Provide the [x, y] coordinate of the cell's center where the given text is located.  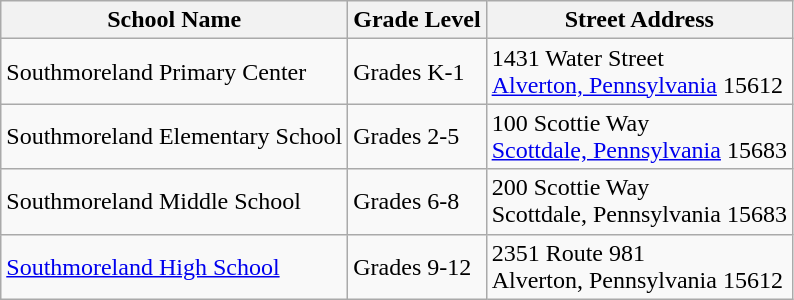
Grades K-1 [417, 72]
Grades 2-5 [417, 136]
100 Scottie WayScottdale, Pennsylvania 15683 [639, 136]
2351 Route 981Alverton, Pennsylvania 15612 [639, 266]
Grade Level [417, 20]
200 Scottie WayScottdale, Pennsylvania 15683 [639, 202]
Southmoreland High School [174, 266]
Street Address [639, 20]
Grades 9-12 [417, 266]
School Name [174, 20]
Southmoreland Primary Center [174, 72]
Grades 6-8 [417, 202]
Southmoreland Middle School [174, 202]
1431 Water StreetAlverton, Pennsylvania 15612 [639, 72]
Southmoreland Elementary School [174, 136]
